Extract the (x, y) coordinate from the center of the cell holding the provided text.  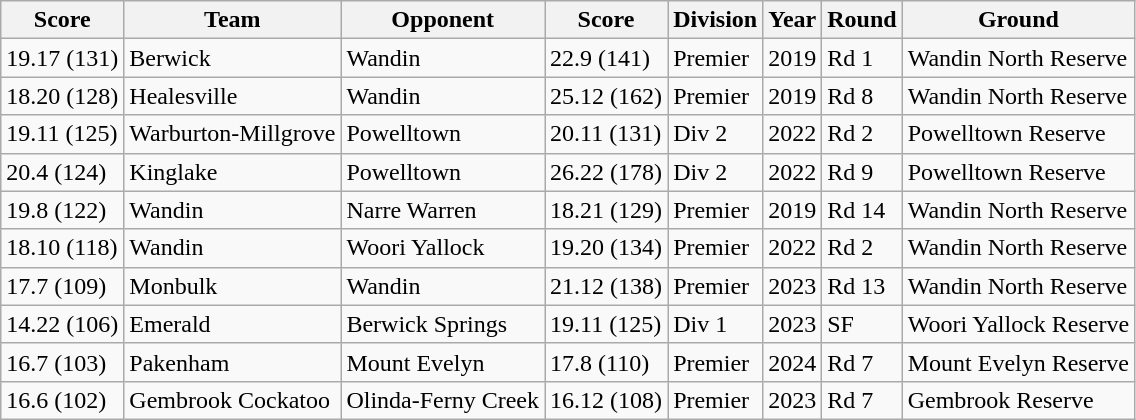
Rd 9 (862, 172)
Division (716, 20)
16.12 (108) (606, 400)
14.22 (106) (62, 324)
Woori Yallock (443, 248)
Olinda-Ferny Creek (443, 400)
Rd 13 (862, 286)
Round (862, 20)
Mount Evelyn (443, 362)
Gembrook Cockatoo (232, 400)
21.12 (138) (606, 286)
Rd 8 (862, 96)
Warburton-Millgrove (232, 134)
Opponent (443, 20)
Woori Yallock Reserve (1018, 324)
16.7 (103) (62, 362)
Healesville (232, 96)
20.11 (131) (606, 134)
Kinglake (232, 172)
Rd 1 (862, 58)
Year (792, 20)
Berwick Springs (443, 324)
Ground (1018, 20)
Narre Warren (443, 210)
Monbulk (232, 286)
25.12 (162) (606, 96)
17.8 (110) (606, 362)
19.17 (131) (62, 58)
Team (232, 20)
Berwick (232, 58)
19.8 (122) (62, 210)
Pakenham (232, 362)
2024 (792, 362)
Rd 14 (862, 210)
22.9 (141) (606, 58)
Gembrook Reserve (1018, 400)
20.4 (124) (62, 172)
19.20 (134) (606, 248)
SF (862, 324)
18.21 (129) (606, 210)
26.22 (178) (606, 172)
16.6 (102) (62, 400)
17.7 (109) (62, 286)
18.10 (118) (62, 248)
Mount Evelyn Reserve (1018, 362)
Div 1 (716, 324)
18.20 (128) (62, 96)
Emerald (232, 324)
